Return [x, y] of the center of cell containing provided text 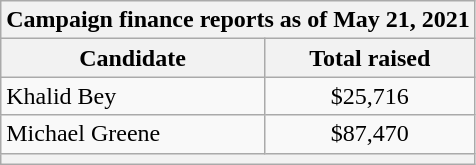
Michael Greene [132, 134]
Total raised [370, 58]
$87,470 [370, 134]
Khalid Bey [132, 96]
$25,716 [370, 96]
Campaign finance reports as of May 21, 2021 [238, 20]
Candidate [132, 58]
